Identify which cell holds the provided text, then report its [X, Y] central coordinate. 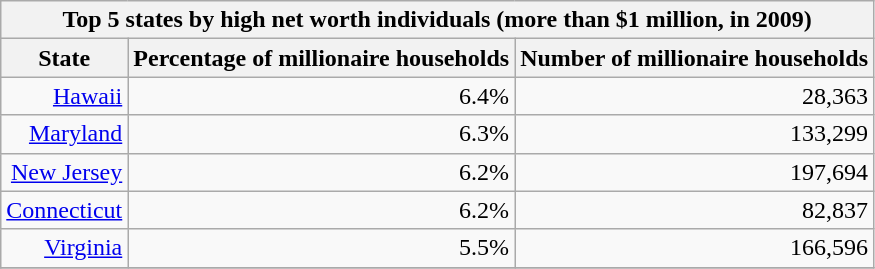
197,694 [694, 172]
5.5% [322, 248]
Virginia [64, 248]
Top 5 states by high net worth individuals (more than $1 million, in 2009) [438, 20]
82,837 [694, 210]
28,363 [694, 96]
Hawaii [64, 96]
Connecticut [64, 210]
New Jersey [64, 172]
133,299 [694, 134]
Number of millionaire households [694, 58]
6.4% [322, 96]
State [64, 58]
Maryland [64, 134]
166,596 [694, 248]
6.3% [322, 134]
Percentage of millionaire households [322, 58]
